Capture the cell that displays the provided text and extract its [X, Y] central coordinate. 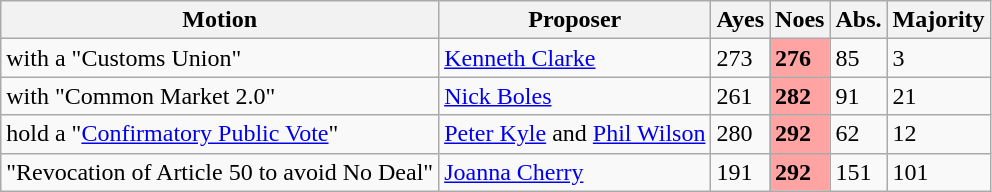
85 [858, 58]
191 [740, 172]
276 [800, 58]
91 [858, 96]
101 [938, 172]
12 [938, 134]
Joanna Cherry [575, 172]
Proposer [575, 20]
Peter Kyle and Phil Wilson [575, 134]
273 [740, 58]
hold a "Confirmatory Public Vote" [220, 134]
21 [938, 96]
Nick Boles [575, 96]
3 [938, 58]
"Revocation of Article 50 to avoid No Deal" [220, 172]
151 [858, 172]
Ayes [740, 20]
Motion [220, 20]
Noes [800, 20]
62 [858, 134]
with a "Customs Union" [220, 58]
280 [740, 134]
with "Common Market 2.0" [220, 96]
261 [740, 96]
Kenneth Clarke [575, 58]
282 [800, 96]
Majority [938, 20]
Abs. [858, 20]
